For the text-containing cell, return its midpoint in (X, Y) coordinate format. 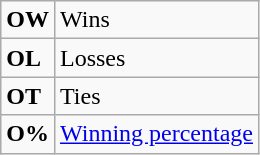
Wins (156, 20)
O% (28, 134)
OL (28, 58)
OT (28, 96)
OW (28, 20)
Losses (156, 58)
Ties (156, 96)
Winning percentage (156, 134)
